Detect which cell encompasses the target text, then output its [X, Y] center coordinate. 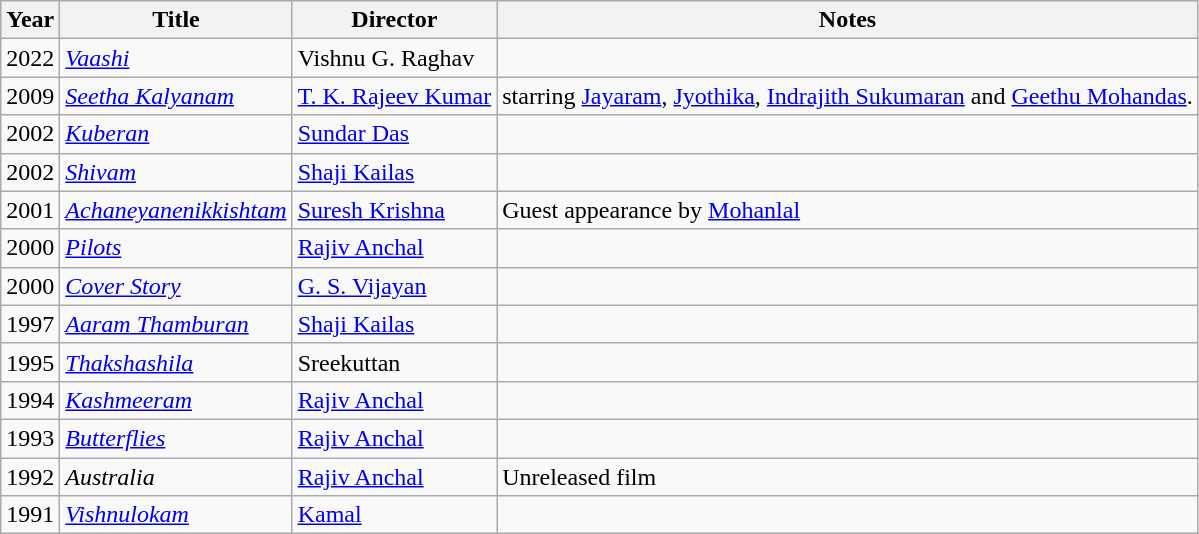
Sreekuttan [394, 362]
Title [176, 20]
Unreleased film [848, 477]
1997 [30, 324]
Australia [176, 477]
Vishnulokam [176, 515]
Thakshashila [176, 362]
1992 [30, 477]
2001 [30, 210]
starring Jayaram, Jyothika, Indrajith Sukumaran and Geethu Mohandas. [848, 96]
1995 [30, 362]
Kashmeeram [176, 400]
Sundar Das [394, 134]
Vishnu G. Raghav [394, 58]
1993 [30, 438]
Guest appearance by Mohanlal [848, 210]
Seetha Kalyanam [176, 96]
Notes [848, 20]
Director [394, 20]
1994 [30, 400]
Butterflies [176, 438]
Aaram Thamburan [176, 324]
Suresh Krishna [394, 210]
Year [30, 20]
Achaneyanenikkishtam [176, 210]
Kamal [394, 515]
Vaashi [176, 58]
2009 [30, 96]
Pilots [176, 248]
Shivam [176, 172]
G. S. Vijayan [394, 286]
1991 [30, 515]
2022 [30, 58]
Cover Story [176, 286]
Kuberan [176, 134]
T. K. Rajeev Kumar [394, 96]
